Search for the cell housing the specified text and yield its [x, y] center coordinate. 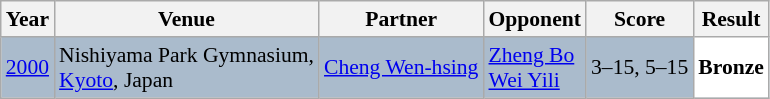
Cheng Wen-hsing [401, 68]
Opponent [534, 19]
2000 [28, 68]
Bronze [731, 68]
Score [640, 19]
Partner [401, 19]
Result [731, 19]
Venue [186, 19]
Year [28, 19]
Zheng Bo Wei Yili [534, 68]
Nishiyama Park Gymnasium,Kyoto, Japan [186, 68]
3–15, 5–15 [640, 68]
